Search for the cell housing the specified text and yield its (X, Y) center coordinate. 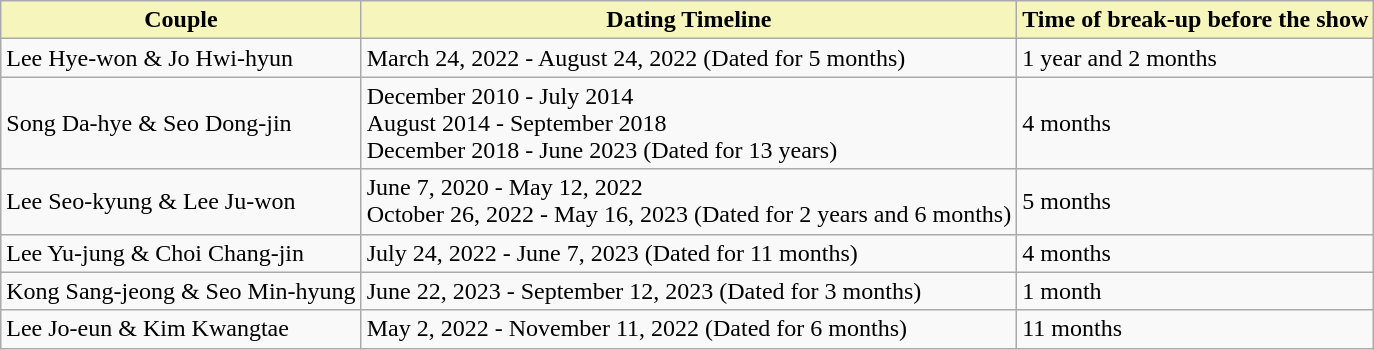
5 months (1196, 202)
11 months (1196, 329)
Lee Hye-won & Jo Hwi-hyun (181, 58)
1 year and 2 months (1196, 58)
June 22, 2023 - September 12, 2023 (Dated for 3 months) (689, 291)
Time of break-up before the show (1196, 20)
Kong Sang-jeong & Seo Min-hyung (181, 291)
Dating Timeline (689, 20)
March 24, 2022 - August 24, 2022 (Dated for 5 months) (689, 58)
Couple (181, 20)
Lee Seo-kyung & Lee Ju-won (181, 202)
1 month (1196, 291)
Lee Yu-jung & Choi Chang-jin (181, 253)
December 2010 - July 2014 August 2014 - September 2018 December 2018 - June 2023 (Dated for 13 years) (689, 123)
Song Da-hye & Seo Dong-jin (181, 123)
July 24, 2022 - June 7, 2023 (Dated for 11 months) (689, 253)
Lee Jo-eun & Kim Kwangtae (181, 329)
June 7, 2020 - May 12, 2022 October 26, 2022 - May 16, 2023 (Dated for 2 years and 6 months) (689, 202)
May 2, 2022 - November 11, 2022 (Dated for 6 months) (689, 329)
